Return the [X, Y] coordinate for the center point of the cell that contains the specified text.  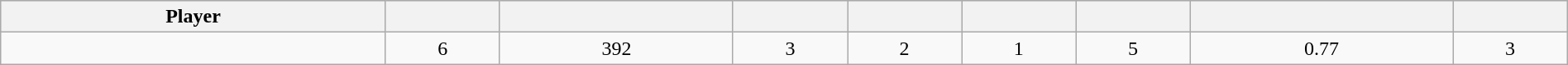
Player [194, 17]
5 [1133, 48]
2 [905, 48]
6 [442, 48]
392 [616, 48]
1 [1019, 48]
0.77 [1322, 48]
